Find where the given text appears and provide that cell's center as (x, y) coordinate. 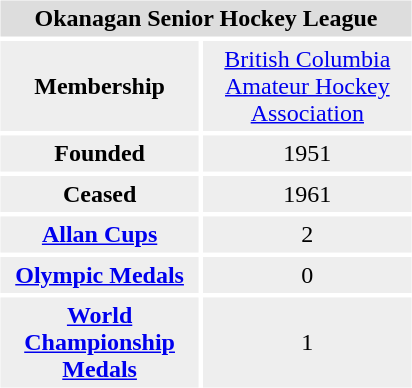
British Columbia Amateur Hockey Association (307, 86)
1 (307, 343)
Founded (99, 154)
Membership (99, 86)
Allan Cups (99, 234)
1951 (307, 154)
World Championship Medals (99, 343)
Ceased (99, 194)
1961 (307, 194)
0 (307, 275)
Okanagan Senior Hockey League (206, 18)
2 (307, 234)
Olympic Medals (99, 275)
